Provide the (X, Y) coordinate of the cell's center where the given text is located.  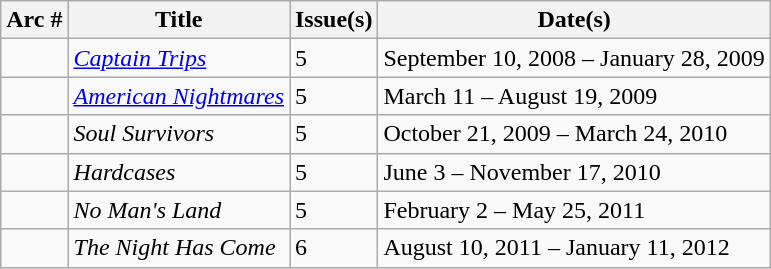
No Man's Land (178, 210)
October 21, 2009 – March 24, 2010 (574, 134)
Hardcases (178, 172)
6 (334, 248)
Date(s) (574, 20)
Arc # (34, 20)
Title (178, 20)
American Nightmares (178, 96)
September 10, 2008 – January 28, 2009 (574, 58)
August 10, 2011 – January 11, 2012 (574, 248)
Captain Trips (178, 58)
The Night Has Come (178, 248)
March 11 – August 19, 2009 (574, 96)
February 2 – May 25, 2011 (574, 210)
June 3 – November 17, 2010 (574, 172)
Soul Survivors (178, 134)
Issue(s) (334, 20)
